Capture the cell that displays the provided text and extract its (X, Y) central coordinate. 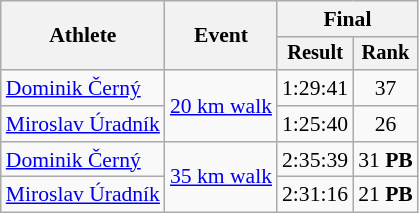
1:25:40 (315, 124)
37 (386, 88)
Athlete (83, 36)
1:29:41 (315, 88)
31 PB (386, 160)
2:35:39 (315, 160)
Event (221, 36)
Rank (386, 54)
2:31:16 (315, 195)
35 km walk (221, 178)
21 PB (386, 195)
26 (386, 124)
Result (315, 54)
Final (348, 19)
20 km walk (221, 106)
